Output the (X, Y) coordinate of the center of the cell containing the given text.  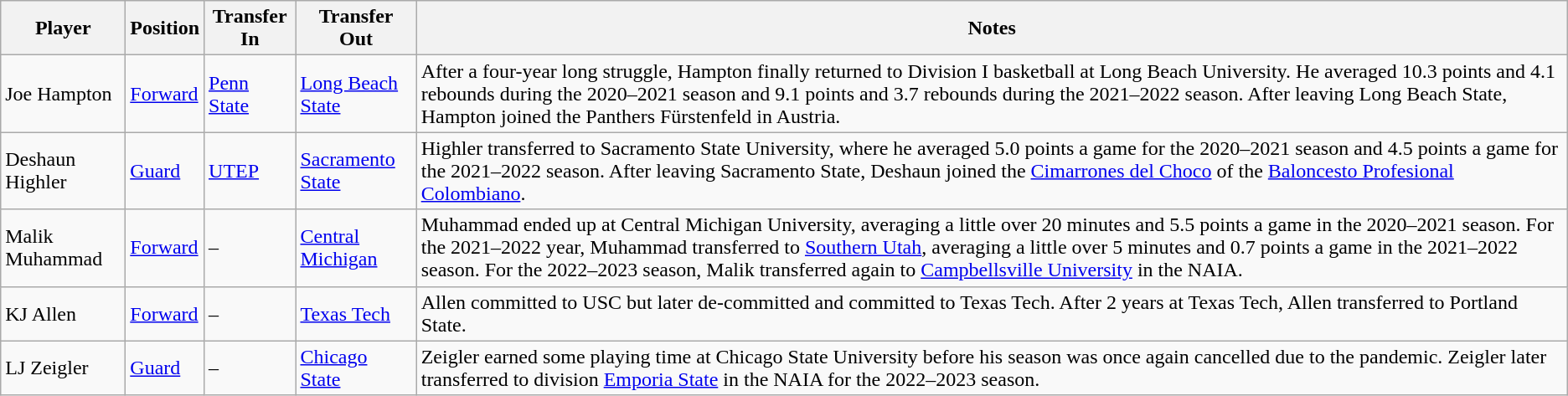
UTEP (250, 171)
Deshaun Highler (64, 171)
LJ Zeigler (64, 368)
Sacramento State (356, 171)
Allen committed to USC but later de-committed and committed to Texas Tech. After 2 years at Texas Tech, Allen transferred to Portland State. (992, 313)
Malik Muhammad (64, 248)
Transfer Out (356, 28)
Long Beach State (356, 94)
KJ Allen (64, 313)
Transfer In (250, 28)
Joe Hampton (64, 94)
Central Michigan (356, 248)
Texas Tech (356, 313)
Chicago State (356, 368)
Notes (992, 28)
Penn State (250, 94)
Player (64, 28)
Position (165, 28)
